Scan for the cell matching the given text and deliver its (x, y) coordinate at center. 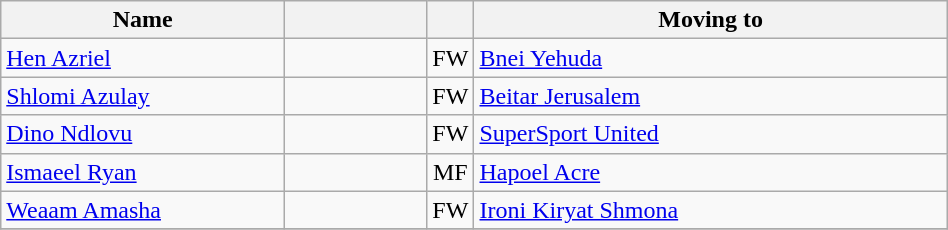
Name (143, 20)
Bnei Yehuda (710, 58)
SuperSport United (710, 134)
Weaam Amasha (143, 210)
Hapoel Acre (710, 172)
Moving to (710, 20)
Hen Azriel (143, 58)
Dino Ndlovu (143, 134)
Ismaeel Ryan (143, 172)
Shlomi Azulay (143, 96)
Beitar Jerusalem (710, 96)
MF (450, 172)
Ironi Kiryat Shmona (710, 210)
